For the text-containing cell, return its midpoint in (X, Y) coordinate format. 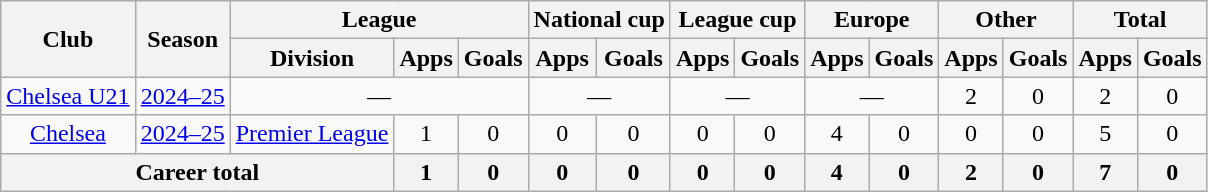
Season (182, 39)
Europe (872, 20)
Other (1006, 20)
Division (312, 58)
Chelsea U21 (68, 96)
7 (1105, 172)
Career total (198, 172)
League (379, 20)
5 (1105, 134)
Premier League (312, 134)
Total (1140, 20)
Chelsea (68, 134)
National cup (599, 20)
League cup (737, 20)
Club (68, 39)
